Capture the cell that displays the provided text and extract its [x, y] central coordinate. 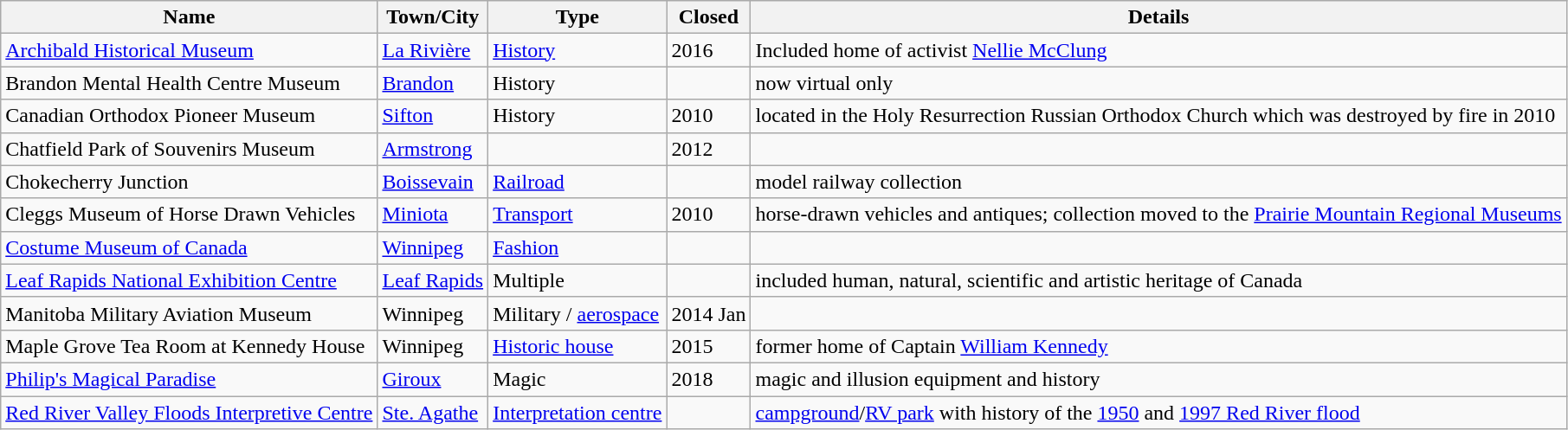
Details [1158, 17]
Canadian Orthodox Pioneer Museum [189, 116]
magic and illusion equipment and history [1158, 379]
Chokecherry Junction [189, 182]
Boissevain [433, 182]
2014 Jan [708, 313]
Red River Valley Floods Interpretive Centre [189, 413]
Philip's Magical Paradise [189, 379]
Brandon [433, 83]
Historic house [578, 346]
Armstrong [433, 149]
Interpretation centre [578, 413]
Chatfield Park of Souvenirs Museum [189, 149]
Town/City [433, 17]
Cleggs Museum of Horse Drawn Vehicles [189, 215]
Giroux [433, 379]
Miniota [433, 215]
Maple Grove Tea Room at Kennedy House [189, 346]
Magic [578, 379]
Military / aerospace [578, 313]
Costume Museum of Canada [189, 247]
Transport [578, 215]
included human, natural, scientific and artistic heritage of Canada [1158, 280]
Closed [708, 17]
located in the Holy Resurrection Russian Orthodox Church which was destroyed by fire in 2010 [1158, 116]
Type [578, 17]
Multiple [578, 280]
Leaf Rapids [433, 280]
Leaf Rapids National Exhibition Centre [189, 280]
Archibald Historical Museum [189, 50]
La Rivière [433, 50]
Manitoba Military Aviation Museum [189, 313]
2012 [708, 149]
Fashion [578, 247]
Railroad [578, 182]
now virtual only [1158, 83]
2016 [708, 50]
Ste. Agathe [433, 413]
Included home of activist Nellie McClung [1158, 50]
horse-drawn vehicles and antiques; collection moved to the Prairie Mountain Regional Museums [1158, 215]
2018 [708, 379]
Brandon Mental Health Centre Museum [189, 83]
Name [189, 17]
2015 [708, 346]
former home of Captain William Kennedy [1158, 346]
Sifton [433, 116]
model railway collection [1158, 182]
campground/RV park with history of the 1950 and 1997 Red River flood [1158, 413]
